Output the [x, y] coordinate of the center of the cell containing the given text.  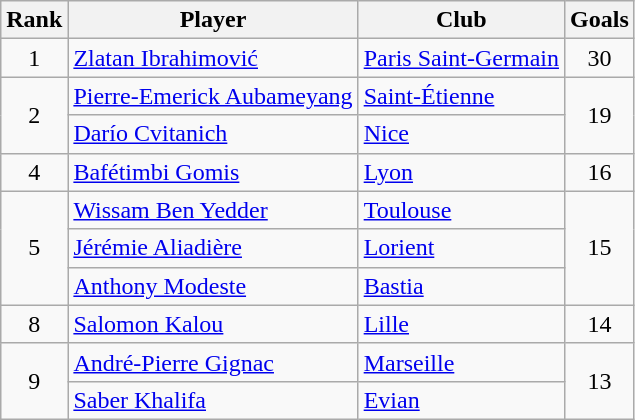
30 [600, 58]
5 [34, 248]
Pierre-Emerick Aubameyang [213, 96]
Lyon [461, 172]
Wissam Ben Yedder [213, 210]
Anthony Modeste [213, 286]
4 [34, 172]
Club [461, 20]
16 [600, 172]
Toulouse [461, 210]
9 [34, 381]
Lorient [461, 248]
Goals [600, 20]
1 [34, 58]
Zlatan Ibrahimović [213, 58]
Bafétimbi Gomis [213, 172]
Saint-Étienne [461, 96]
15 [600, 248]
13 [600, 381]
Darío Cvitanich [213, 134]
Evian [461, 400]
Saber Khalifa [213, 400]
Jérémie Aliadière [213, 248]
8 [34, 324]
Lille [461, 324]
2 [34, 115]
19 [600, 115]
Rank [34, 20]
Marseille [461, 362]
Player [213, 20]
André-Pierre Gignac [213, 362]
Nice [461, 134]
14 [600, 324]
Bastia [461, 286]
Salomon Kalou [213, 324]
Paris Saint-Germain [461, 58]
